Return (X, Y) of the center of cell containing provided text 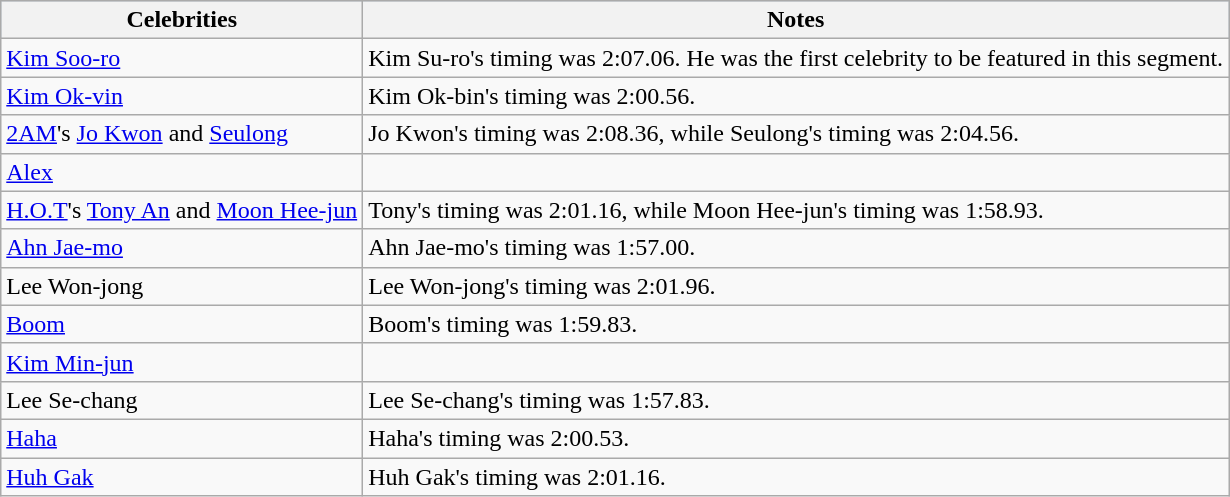
Kim Ok-bin's timing was 2:00.56. (796, 96)
Ahn Jae-mo (182, 248)
Kim Ok-vin (182, 96)
Lee Se-chang (182, 400)
H.O.T's Tony An and Moon Hee-jun (182, 210)
Lee Se-chang's timing was 1:57.83. (796, 400)
Boom (182, 324)
Haha (182, 438)
2AM's Jo Kwon and Seulong (182, 134)
Jo Kwon's timing was 2:08.36, while Seulong's timing was 2:04.56. (796, 134)
Huh Gak's timing was 2:01.16. (796, 477)
Lee Won-jong (182, 286)
Lee Won-jong's timing was 2:01.96. (796, 286)
Ahn Jae-mo's timing was 1:57.00. (796, 248)
Alex (182, 172)
Kim Su-ro's timing was 2:07.06. He was the first celebrity to be featured in this segment. (796, 58)
Tony's timing was 2:01.16, while Moon Hee-jun's timing was 1:58.93. (796, 210)
Haha's timing was 2:00.53. (796, 438)
Huh Gak (182, 477)
Kim Soo-ro (182, 58)
Boom's timing was 1:59.83. (796, 324)
Notes (796, 20)
Kim Min-jun (182, 362)
Celebrities (182, 20)
